Return the [X, Y] coordinate for the center point of the cell that contains the specified text.  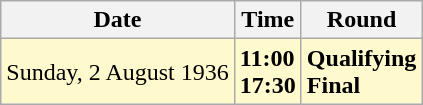
Date [118, 20]
Round [361, 20]
QualifyingFinal [361, 72]
Sunday, 2 August 1936 [118, 72]
Time [268, 20]
11:0017:30 [268, 72]
